Extract the [X, Y] coordinate from the center of the cell holding the provided text.  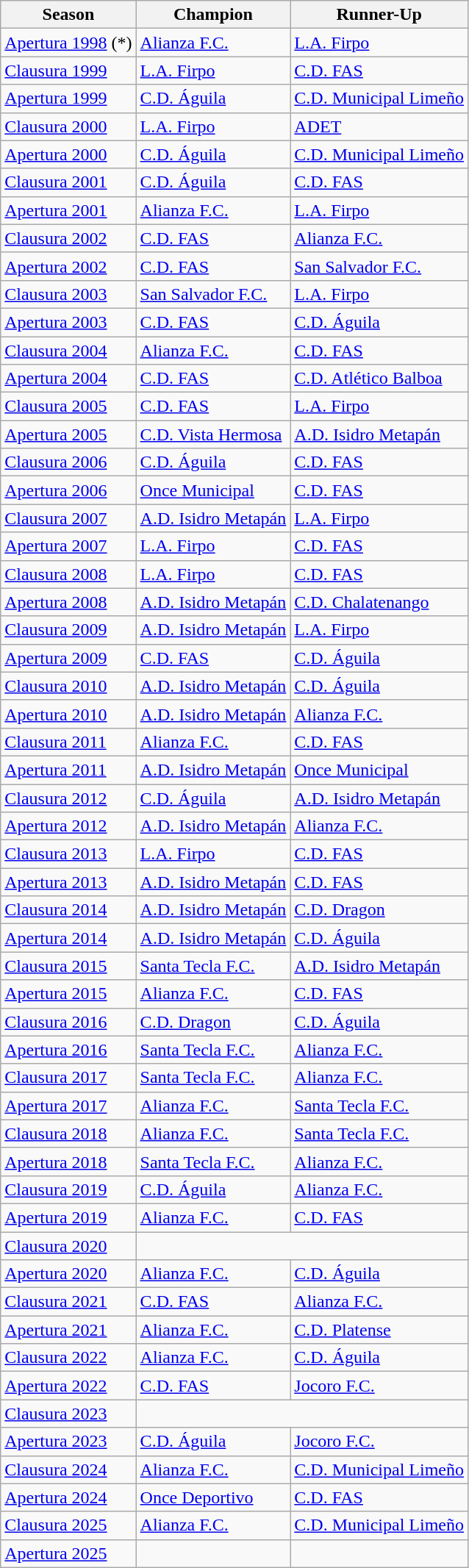
Clausura 2003 [68, 294]
Clausura 2005 [68, 407]
Clausura 2006 [68, 462]
Clausura 2024 [68, 1469]
Apertura 2002 [68, 266]
Apertura 2019 [68, 1217]
Apertura 2013 [68, 882]
Clausura 2016 [68, 1022]
Apertura 1999 [68, 99]
Apertura 2016 [68, 1050]
Clausura 2007 [68, 518]
Apertura 2008 [68, 602]
Clausura 2010 [68, 686]
Champion [213, 15]
Apertura 2015 [68, 994]
Once Deportivo [213, 1497]
Clausura 2018 [68, 1134]
C.D. Vista Hermosa [213, 434]
Clausura 2000 [68, 126]
Clausura 2009 [68, 630]
Apertura 2011 [68, 770]
Apertura 2021 [68, 1330]
Apertura 2005 [68, 434]
Clausura 2023 [68, 1414]
Clausura 2022 [68, 1358]
Apertura 2020 [68, 1274]
Apertura 2000 [68, 154]
Apertura 2004 [68, 379]
Clausura 2012 [68, 798]
Clausura 2002 [68, 238]
ADET [379, 126]
Clausura 2001 [68, 182]
Clausura 2008 [68, 574]
Clausura 2014 [68, 910]
Clausura 2025 [68, 1525]
Season [68, 15]
Apertura 2024 [68, 1497]
Clausura 2004 [68, 351]
Clausura 2021 [68, 1302]
Apertura 1998 (*) [68, 43]
Clausura 2017 [68, 1078]
Apertura 2025 [68, 1553]
Apertura 2007 [68, 546]
Apertura 2014 [68, 938]
Clausura 2013 [68, 854]
Apertura 2003 [68, 322]
Apertura 2022 [68, 1386]
C.D. Atlético Balboa [379, 379]
Clausura 2020 [68, 1246]
Apertura 2023 [68, 1442]
Apertura 2018 [68, 1161]
Clausura 2019 [68, 1189]
Apertura 2009 [68, 658]
Clausura 2011 [68, 742]
Apertura 2001 [68, 210]
Apertura 2012 [68, 826]
Runner-Up [379, 15]
Apertura 2017 [68, 1106]
C.D. Platense [379, 1330]
C.D. Chalatenango [379, 602]
Apertura 2006 [68, 490]
Clausura 1999 [68, 71]
Apertura 2010 [68, 714]
Clausura 2015 [68, 966]
